Determine the [X, Y] coordinate at the center of the cell enclosing the given text.  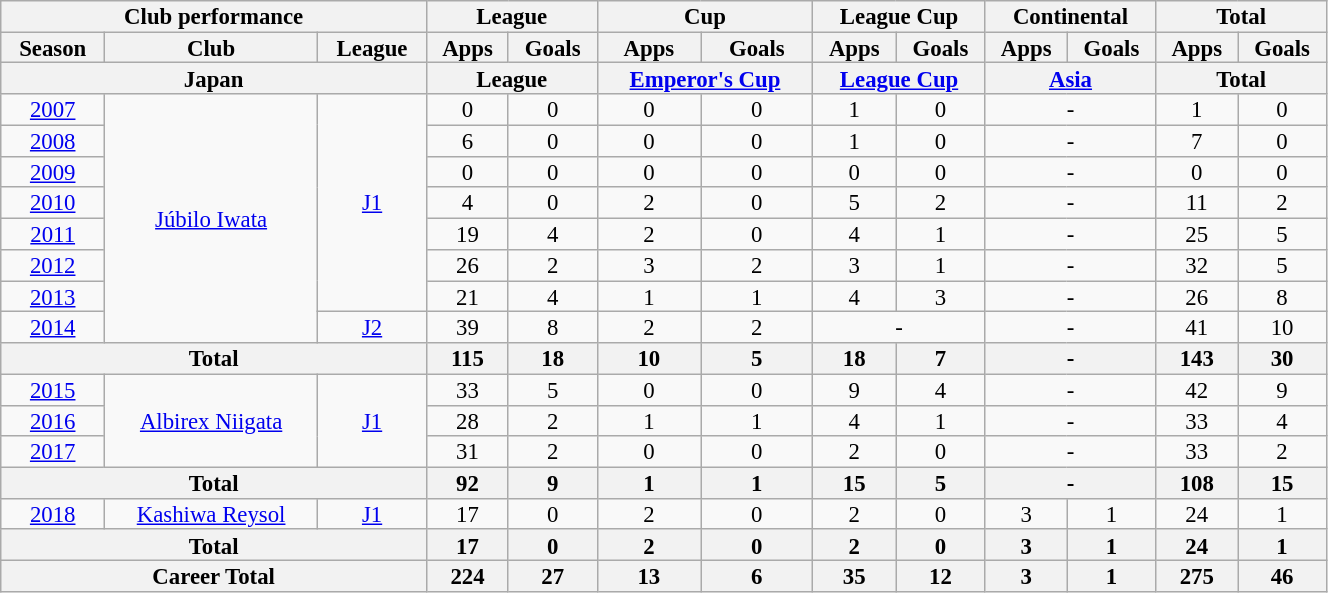
2014 [53, 328]
Career Total [214, 576]
12 [941, 576]
11 [1197, 204]
30 [1282, 358]
Season [53, 48]
2017 [53, 452]
Albirex Niigata [212, 420]
2010 [53, 204]
275 [1197, 576]
115 [468, 358]
Cup [705, 16]
2012 [53, 266]
Júbilo Iwata [212, 218]
27 [552, 576]
21 [468, 296]
Japan [214, 78]
2009 [53, 172]
2011 [53, 234]
2007 [53, 110]
41 [1197, 328]
2008 [53, 140]
35 [854, 576]
46 [1282, 576]
Emperor's Cup [705, 78]
42 [1197, 390]
Club [212, 48]
143 [1197, 358]
Club performance [214, 16]
31 [468, 452]
13 [649, 576]
J2 [372, 328]
2018 [53, 514]
25 [1197, 234]
Asia [1070, 78]
108 [1197, 482]
19 [468, 234]
224 [468, 576]
Kashiwa Reysol [212, 514]
32 [1197, 266]
28 [468, 420]
Continental [1070, 16]
2016 [53, 420]
92 [468, 482]
2015 [53, 390]
39 [468, 328]
2013 [53, 296]
